Pinpoint the cell where the given text exists, returning its [X, Y] midpoint coordinate. 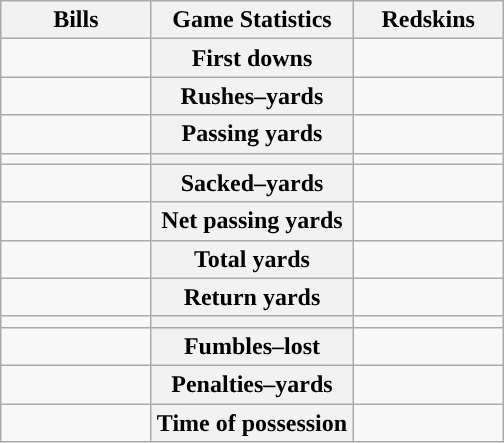
Sacked–yards [252, 183]
Fumbles–lost [252, 346]
Passing yards [252, 134]
Total yards [252, 259]
Return yards [252, 297]
Time of possession [252, 423]
Rushes–yards [252, 96]
Redskins [428, 20]
First downs [252, 58]
Game Statistics [252, 20]
Penalties–yards [252, 384]
Net passing yards [252, 221]
Bills [76, 20]
